Find where the given text appears and provide that cell's center as [X, Y] coordinate. 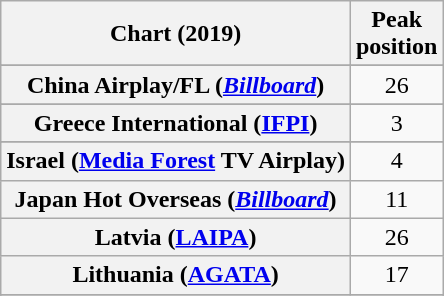
4 [396, 161]
17 [396, 275]
11 [396, 199]
China Airplay/FL (Billboard) [176, 85]
Peakposition [396, 34]
Latvia (LAIPA) [176, 237]
Lithuania (AGATA) [176, 275]
Israel (Media Forest TV Airplay) [176, 161]
Greece International (IFPI) [176, 123]
3 [396, 123]
Japan Hot Overseas (Billboard) [176, 199]
Chart (2019) [176, 34]
